Pinpoint the cell where the given text exists, returning its (x, y) midpoint coordinate. 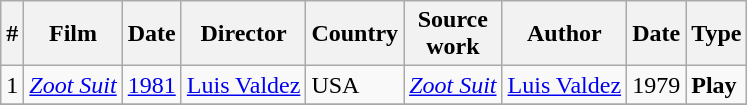
1979 (656, 85)
Type (716, 34)
1981 (152, 85)
USA (355, 85)
Film (73, 34)
# (12, 34)
Director (244, 34)
Author (564, 34)
Country (355, 34)
1 (12, 85)
Play (716, 85)
Sourcework (453, 34)
